Detect which cell encompasses the target text, then output its (X, Y) center coordinate. 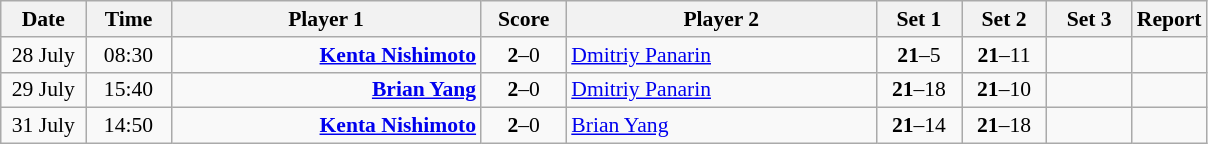
Player 1 (326, 19)
Set 3 (1090, 19)
Player 2 (721, 19)
21–11 (1004, 55)
Report (1170, 19)
15:40 (128, 90)
29 July (44, 90)
14:50 (128, 126)
08:30 (128, 55)
21–14 (918, 126)
Time (128, 19)
Date (44, 19)
Set 1 (918, 19)
Score (524, 19)
21–10 (1004, 90)
21–5 (918, 55)
Set 2 (1004, 19)
28 July (44, 55)
31 July (44, 126)
